Detect which cell encompasses the target text, then output its (X, Y) center coordinate. 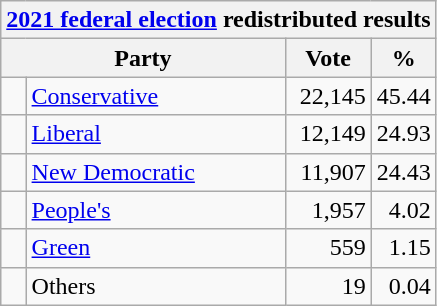
Liberal (156, 134)
45.44 (404, 96)
12,149 (328, 134)
559 (328, 248)
New Democratic (156, 172)
19 (328, 286)
11,907 (328, 172)
1.15 (404, 248)
4.02 (404, 210)
24.93 (404, 134)
24.43 (404, 172)
% (404, 58)
22,145 (328, 96)
Party (143, 58)
Conservative (156, 96)
People's (156, 210)
1,957 (328, 210)
0.04 (404, 286)
Vote (328, 58)
2021 federal election redistributed results (218, 20)
Others (156, 286)
Green (156, 248)
